Detect which cell encompasses the target text, then output its [X, Y] center coordinate. 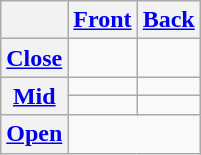
Front [102, 20]
Mid [34, 96]
Close [34, 58]
Open [34, 134]
Back [168, 20]
